Extract the (X, Y) coordinate from the center of the cell holding the provided text.  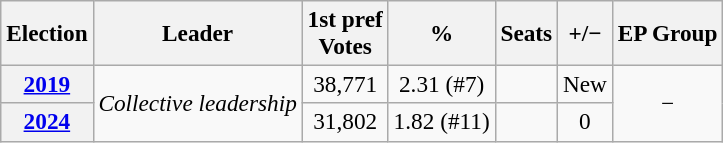
1st prefVotes (345, 32)
New (586, 84)
EP Group (668, 32)
Collective leadership (198, 103)
Election (47, 32)
31,802 (345, 122)
2024 (47, 122)
2019 (47, 84)
− (668, 103)
Leader (198, 32)
2.31 (#7) (442, 84)
% (442, 32)
Seats (526, 32)
1.82 (#11) (442, 122)
0 (586, 122)
38,771 (345, 84)
+/− (586, 32)
